For the text-containing cell, return its midpoint in [x, y] coordinate format. 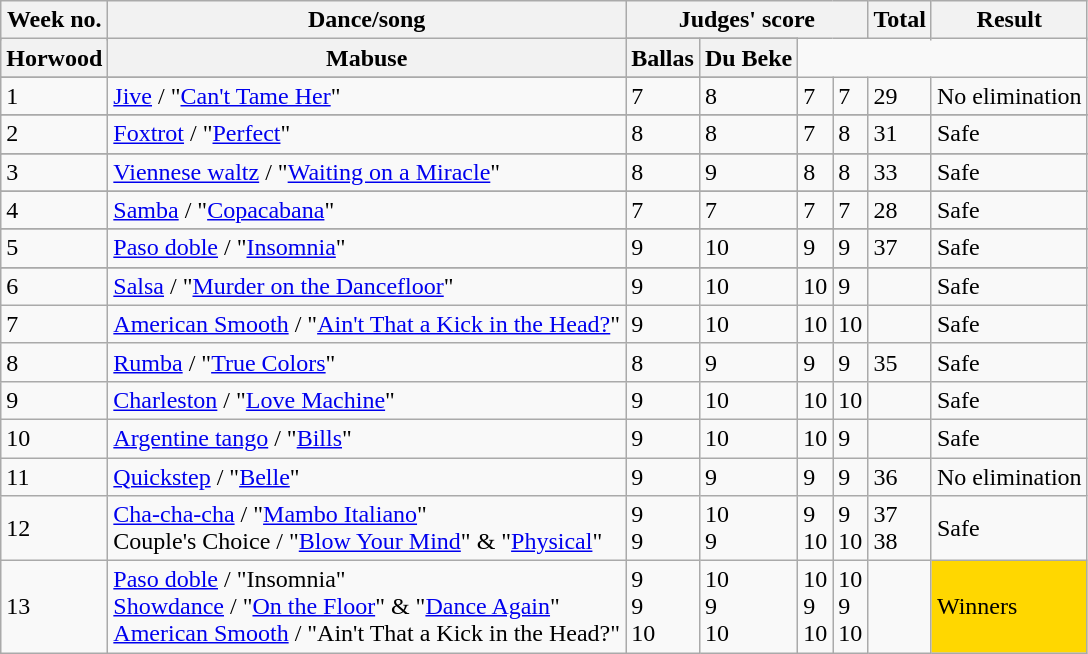
37 [900, 248]
Winners [1009, 607]
Foxtrot / "Perfect" [367, 134]
1 [54, 96]
9910 [663, 607]
Mabuse [367, 58]
Jive / "Can't Tame Her" [367, 96]
Ballas [663, 58]
4 [54, 210]
Cha-cha-cha / "Mambo Italiano"Couple's Choice / "Blow Your Mind" & "Physical" [367, 528]
6 [54, 286]
3 [54, 172]
Week no. [54, 20]
13 [54, 607]
Dance/song [367, 20]
99 [663, 528]
Du Beke [748, 58]
5 [54, 248]
Paso doble / "Insomnia"Showdance / "On the Floor" & "Dance Again"American Smooth / "Ain't That a Kick in the Head?" [367, 607]
2 [54, 134]
Result [1009, 20]
29 [900, 96]
Rumba / "True Colors" [367, 362]
Salsa / "Murder on the Dancefloor" [367, 286]
Viennese waltz / "Waiting on a Miracle" [367, 172]
28 [900, 210]
36 [900, 477]
33 [900, 172]
31 [900, 134]
Paso doble / "Insomnia" [367, 248]
109 [748, 528]
Horwood [54, 58]
Charleston / "Love Machine" [367, 400]
11 [54, 477]
Total [900, 20]
Judges' score [747, 20]
12 [54, 528]
American Smooth / "Ain't That a Kick in the Head?" [367, 324]
Quickstep / "Belle" [367, 477]
3738 [900, 528]
35 [900, 362]
Argentine tango / "Bills" [367, 438]
Samba / "Copacabana" [367, 210]
